Search for the cell housing the specified text and yield its [x, y] center coordinate. 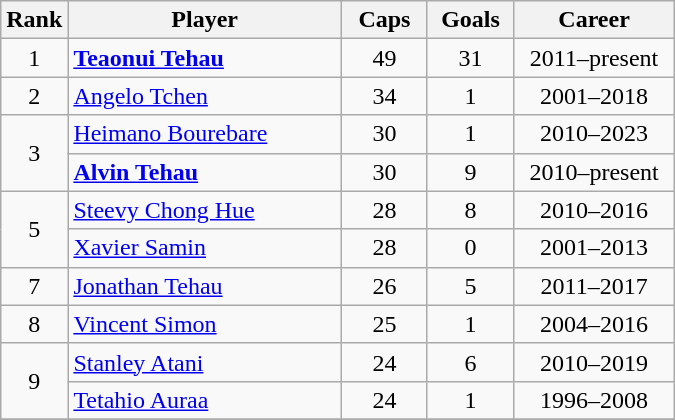
Steevy Chong Hue [205, 210]
34 [384, 96]
2004–2016 [594, 324]
Alvin Tehau [205, 172]
2011–present [594, 58]
2001–2018 [594, 96]
Career [594, 20]
2010–2019 [594, 362]
49 [384, 58]
31 [470, 58]
Teaonui Tehau [205, 58]
0 [470, 248]
Player [205, 20]
7 [34, 286]
1996–2008 [594, 400]
Heimano Bourebare [205, 134]
2010–2023 [594, 134]
Rank [34, 20]
2 [34, 96]
Xavier Samin [205, 248]
2010–present [594, 172]
Vincent Simon [205, 324]
Goals [470, 20]
3 [34, 153]
25 [384, 324]
6 [470, 362]
2010–2016 [594, 210]
Caps [384, 20]
2001–2013 [594, 248]
Stanley Atani [205, 362]
26 [384, 286]
2011–2017 [594, 286]
Tetahio Auraa [205, 400]
Angelo Tchen [205, 96]
Jonathan Tehau [205, 286]
